Provide the [X, Y] coordinate of the cell's center where the given text is located.  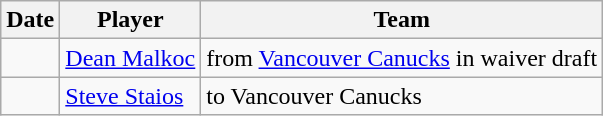
Steve Staios [130, 96]
to Vancouver Canucks [402, 96]
Dean Malkoc [130, 58]
from Vancouver Canucks in waiver draft [402, 58]
Team [402, 20]
Date [30, 20]
Player [130, 20]
